Detect which cell encompasses the target text, then output its [X, Y] center coordinate. 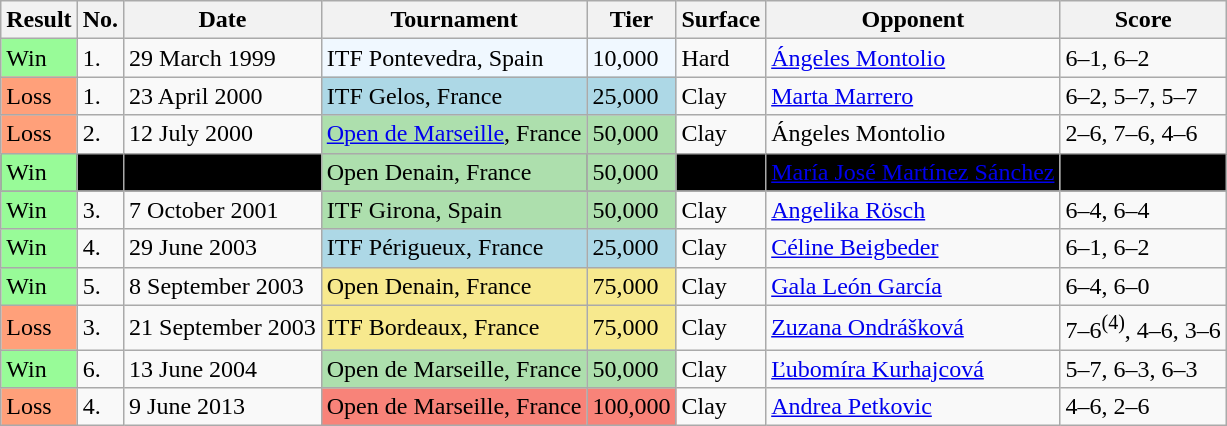
ITF Périgueux, France [454, 248]
13 June 2004 [223, 369]
6–4, 6–4 [1143, 210]
María José Martínez Sánchez [913, 172]
Tournament [454, 20]
23 April 2000 [223, 96]
9 June 2013 [223, 407]
6–2, 5–7, 5–7 [1143, 96]
ITF Gelos, France [454, 96]
6–4, 6–0 [1143, 286]
21 September 2003 [223, 328]
Gala León García [913, 286]
29 March 1999 [223, 58]
29 June 2003 [223, 248]
7 October 2001 [223, 210]
ITF Pontevedra, Spain [454, 58]
Opponent [913, 20]
Angelika Rösch [913, 210]
ITF Girona, Spain [454, 210]
5–7, 6–3, 6–3 [1143, 369]
2–6, 7–6, 4–6 [1143, 134]
100,000 [632, 407]
Céline Beigbeder [913, 248]
Surface [721, 20]
Andrea Petkovic [913, 407]
Zuzana Ondrášková [913, 328]
8 September 2003 [223, 286]
7–6(4), 4–6, 3–6 [1143, 328]
Tier [632, 20]
Marta Marrero [913, 96]
4 September 2000 [223, 172]
5. [100, 286]
6. [100, 369]
ITF Bordeaux, France [454, 328]
Hard [721, 58]
12 July 2000 [223, 134]
Score [1143, 20]
Result [39, 20]
2–6, 7–5, 6–0 [1143, 172]
4–6, 2–6 [1143, 407]
Date [223, 20]
Ľubomíra Kurhajcová [913, 369]
No. [100, 20]
10,000 [632, 58]
Hard (i) [721, 172]
